Capture the cell that displays the provided text and extract its [X, Y] central coordinate. 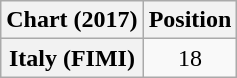
Position [190, 20]
Italy (FIMI) [72, 58]
18 [190, 58]
Chart (2017) [72, 20]
